Return the [x, y] coordinate for the center point of the cell that contains the specified text.  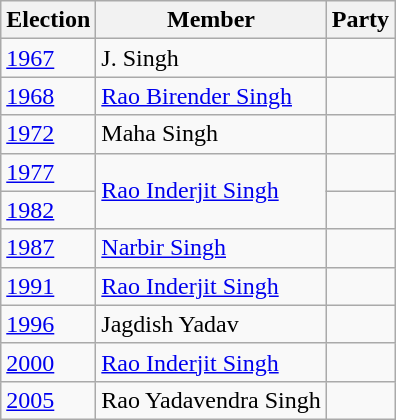
J. Singh [211, 58]
1982 [48, 210]
2005 [48, 400]
1987 [48, 248]
Narbir Singh [211, 248]
1977 [48, 172]
1967 [48, 58]
Jagdish Yadav [211, 324]
Maha Singh [211, 134]
1996 [48, 324]
Rao Yadavendra Singh [211, 400]
1991 [48, 286]
1972 [48, 134]
Rao Birender Singh [211, 96]
Election [48, 20]
1968 [48, 96]
2000 [48, 362]
Member [211, 20]
Party [360, 20]
